Detect which cell encompasses the target text, then output its (X, Y) center coordinate. 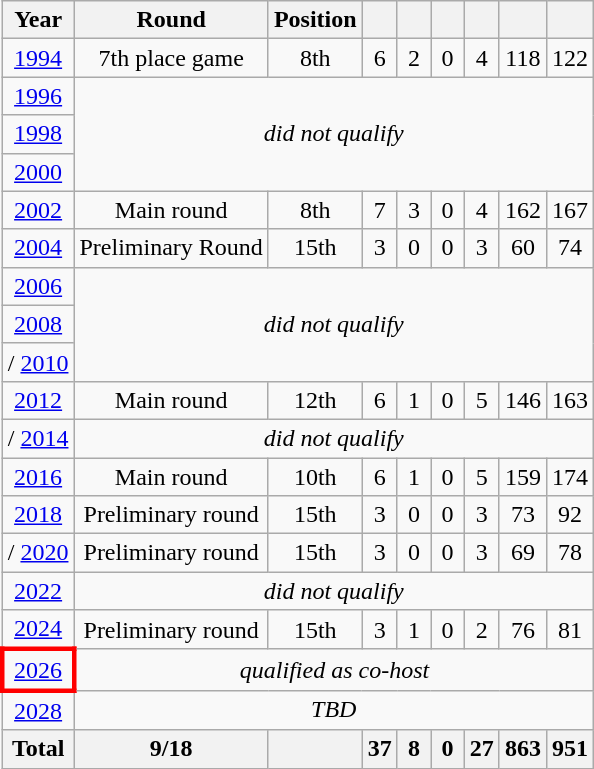
Total (38, 749)
qualified as co-host (334, 670)
2004 (38, 248)
1994 (38, 58)
Year (38, 20)
9/18 (171, 749)
/ 2014 (38, 438)
2028 (38, 710)
78 (570, 553)
TBD (334, 710)
Position (315, 20)
2018 (38, 515)
2024 (38, 630)
162 (522, 210)
74 (570, 248)
76 (522, 630)
122 (570, 58)
Round (171, 20)
2002 (38, 210)
174 (570, 477)
/ 2010 (38, 362)
1996 (38, 96)
951 (570, 749)
92 (570, 515)
2000 (38, 172)
118 (522, 58)
2026 (38, 670)
2012 (38, 400)
2008 (38, 324)
10th (315, 477)
7th place game (171, 58)
Preliminary Round (171, 248)
81 (570, 630)
69 (522, 553)
2022 (38, 591)
863 (522, 749)
1998 (38, 134)
2006 (38, 286)
2016 (38, 477)
12th (315, 400)
8 (414, 749)
7 (380, 210)
167 (570, 210)
146 (522, 400)
60 (522, 248)
27 (482, 749)
159 (522, 477)
163 (570, 400)
73 (522, 515)
/ 2020 (38, 553)
37 (380, 749)
